Capture the cell that displays the provided text and extract its (x, y) central coordinate. 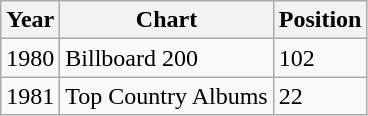
Billboard 200 (166, 58)
22 (320, 96)
Position (320, 20)
Year (30, 20)
Chart (166, 20)
1981 (30, 96)
Top Country Albums (166, 96)
102 (320, 58)
1980 (30, 58)
